Output the [x, y] coordinate of the center of the cell containing the given text.  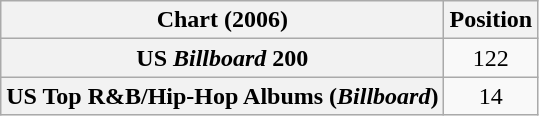
14 [491, 96]
Position [491, 20]
122 [491, 58]
Chart (2006) [222, 20]
US Top R&B/Hip-Hop Albums (Billboard) [222, 96]
US Billboard 200 [222, 58]
